Return the (X, Y) coordinate for the center point of the cell that contains the specified text.  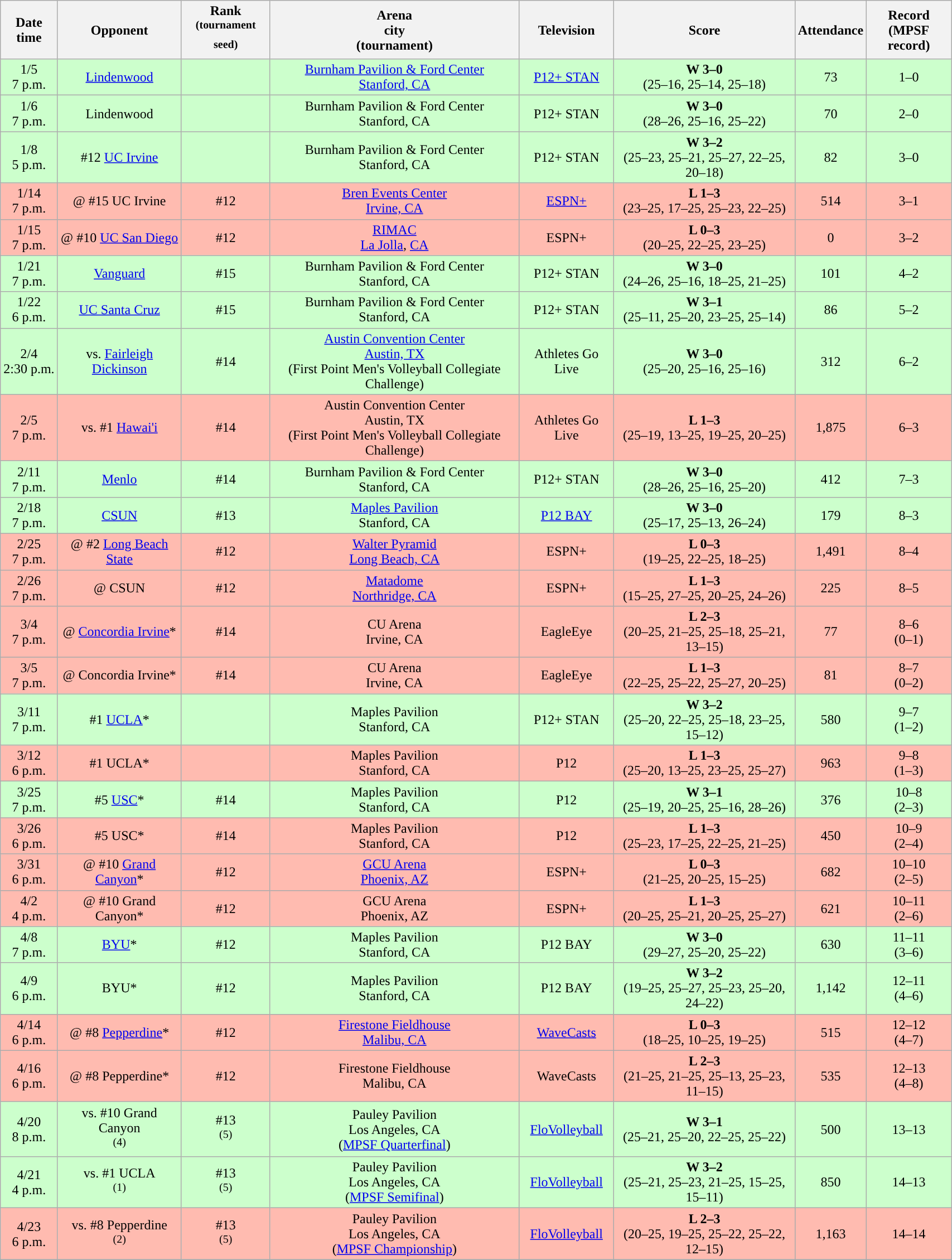
8–7(0–2) (909, 676)
9–8(1–3) (909, 763)
7–3 (909, 479)
3/257 p.m. (29, 800)
3/57 p.m. (29, 676)
13–13 (909, 1129)
4/166 p.m. (29, 1076)
3–0 (909, 157)
W 3–2 (25–23, 25–21, 25–27, 22–25, 20–18) (704, 157)
1,163 (830, 1234)
Television (567, 30)
3/126 p.m. (29, 763)
77 (830, 632)
8–3 (909, 515)
#13 (225, 515)
412 (830, 479)
682 (830, 872)
L 2–3(20–25, 19–25, 25–22, 25–22, 12–15) (704, 1234)
W 3–2(25–21, 25–23, 21–25, 15–25, 15–11) (704, 1182)
3/266 p.m. (29, 836)
3/47 p.m. (29, 632)
W 3–1(25–11, 25–20, 23–25, 25–14) (704, 310)
2/267 p.m. (29, 588)
@ #10 UC San Diego (119, 238)
vs. #8 Pepperdine (2) (119, 1234)
Pauley PavilionLos Angeles, CA(MPSF Championship) (394, 1234)
W 3–1(25–19, 20–25, 25–16, 28–26) (704, 800)
179 (830, 515)
12–12(4–7) (909, 1032)
5–2 (909, 310)
@ #2 Long Beach State (119, 551)
L 2–3(21–25, 21–25, 25–13, 25–23, 11–15) (704, 1076)
1,142 (830, 988)
14–14 (909, 1234)
Score (704, 30)
4/208 p.m. (29, 1129)
L 1–3(25–19, 13–25, 19–25, 20–25) (704, 427)
Walter PyramidLong Beach, CA (394, 551)
1/217 p.m. (29, 273)
81 (830, 676)
1/67 p.m. (29, 114)
621 (830, 908)
Pauley PavilionLos Angeles, CA(MPSF Semifinal) (394, 1182)
11–11(3–6) (909, 945)
L 0–3(20–25, 22–25, 23–25) (704, 238)
vs. #1 UCLA (1) (119, 1182)
3/117 p.m. (29, 720)
MatadomeNorthridge, CA (394, 588)
1–0 (909, 77)
12–11(4–6) (909, 988)
2/257 p.m. (29, 551)
W 3–0(29–27, 25–20, 25–22) (704, 945)
4/146 p.m. (29, 1032)
vs. #10 Grand Canyon (4) (119, 1129)
225 (830, 588)
Menlo (119, 479)
101 (830, 273)
70 (830, 114)
4/214 p.m. (29, 1182)
4–2 (909, 273)
376 (830, 800)
514 (830, 201)
W 3–2(25–20, 22–25, 25–18, 23–25, 15–12) (704, 720)
4/96 p.m. (29, 988)
L 0–3(19–25, 22–25, 18–25) (704, 551)
W 3–1(25–21, 25–20, 22–25, 25–22) (704, 1129)
L 1–3(20–25, 25–21, 20–25, 25–27) (704, 908)
8–5 (909, 588)
515 (830, 1032)
312 (830, 361)
Record(MPSF record) (909, 30)
850 (830, 1182)
10–8(2–3) (909, 800)
L 1–3(15–25, 27–25, 20–25, 24–26) (704, 588)
Datetime (29, 30)
W 3–0(24–26, 25–16, 18–25, 21–25) (704, 273)
6–2 (909, 361)
Arenacity(tournament) (394, 30)
8–6(0–1) (909, 632)
CSUN (119, 515)
1,491 (830, 551)
L 0–3(21–25, 20–25, 15–25) (704, 872)
4/87 p.m. (29, 945)
1/147 p.m. (29, 201)
2/117 p.m. (29, 479)
@ #15 UC Irvine (119, 201)
Vanguard (119, 273)
4/236 p.m. (29, 1234)
2–0 (909, 114)
2/57 p.m. (29, 427)
3–1 (909, 201)
Pauley PavilionLos Angeles, CA(MPSF Quarterfinal) (394, 1129)
W 3–0(25–17, 25–13, 26–24) (704, 515)
6–3 (909, 427)
2/42:30 p.m. (29, 361)
10–9(2–4) (909, 836)
3–2 (909, 238)
1/85 p.m. (29, 157)
3/316 p.m. (29, 872)
2/187 p.m. (29, 515)
0 (830, 238)
Attendance (830, 30)
Bren Events CenterIrvine, CA (394, 201)
Rank(tournament seed) (225, 30)
580 (830, 720)
450 (830, 836)
8–4 (909, 551)
L 0–3(18–25, 10–25, 19–25) (704, 1032)
86 (830, 310)
630 (830, 945)
UC Santa Cruz (119, 310)
Opponent (119, 30)
1/57 p.m. (29, 77)
14–13 (909, 1182)
963 (830, 763)
L 1–3(22–25, 25–22, 25–27, 20–25) (704, 676)
L 1–3 (23–25, 17–25, 25–23, 22–25) (704, 201)
#12 UC Irvine (119, 157)
73 (830, 77)
vs. #1 Hawai'i (119, 427)
W 3–0(28–26, 25–16, 25–22) (704, 114)
L 1–3(25–23, 17–25, 22–25, 21–25) (704, 836)
L 1–3(25–20, 13–25, 23–25, 25–27) (704, 763)
4/24 p.m. (29, 908)
10–11(2–6) (909, 908)
@ CSUN (119, 588)
vs. Fairleigh Dickinson (119, 361)
1,875 (830, 427)
1/157 p.m. (29, 238)
10–10(2–5) (909, 872)
W 3–0(28–26, 25–16, 25–20) (704, 479)
W 3–0(25–20, 25–16, 25–16) (704, 361)
W 3–2(19–25, 25–27, 25–23, 25–20, 24–22) (704, 988)
535 (830, 1076)
9–7(1–2) (909, 720)
RIMACLa Jolla, CA (394, 238)
12–13(4–8) (909, 1076)
W 3–0(25–16, 25–14, 25–18) (704, 77)
1/226 p.m. (29, 310)
82 (830, 157)
500 (830, 1129)
L 2–3(20–25, 21–25, 25–18, 25–21, 13–15) (704, 632)
